For the text-containing cell, return its midpoint in (x, y) coordinate format. 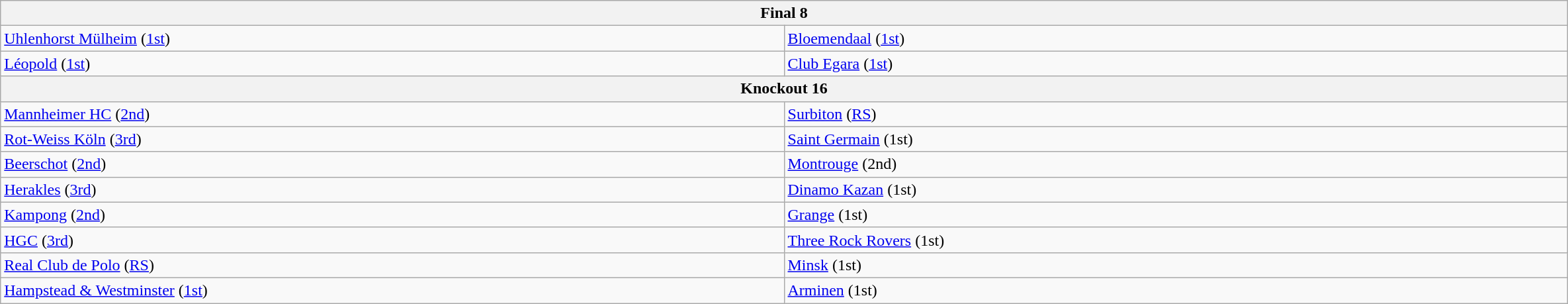
Dinamo Kazan (1st) (1176, 189)
Three Rock Rovers (1st) (1176, 240)
Grange (1st) (1176, 215)
Arminen (1st) (1176, 290)
HGC (3rd) (392, 240)
Hampstead & Westminster (1st) (392, 290)
Club Egara (1st) (1176, 64)
Rot-Weiss Köln (3rd) (392, 139)
Bloemendaal (1st) (1176, 38)
Beerschot (2nd) (392, 164)
Real Club de Polo (RS) (392, 265)
Mannheimer HC (2nd) (392, 114)
Uhlenhorst Mülheim (1st) (392, 38)
Montrouge (2nd) (1176, 164)
Léopold (1st) (392, 64)
Surbiton (RS) (1176, 114)
Knockout 16 (784, 89)
Saint Germain (1st) (1176, 139)
Minsk (1st) (1176, 265)
Kampong (2nd) (392, 215)
Final 8 (784, 13)
Herakles (3rd) (392, 189)
